From the cell containing the given text, extract its center point as (x, y) coordinate. 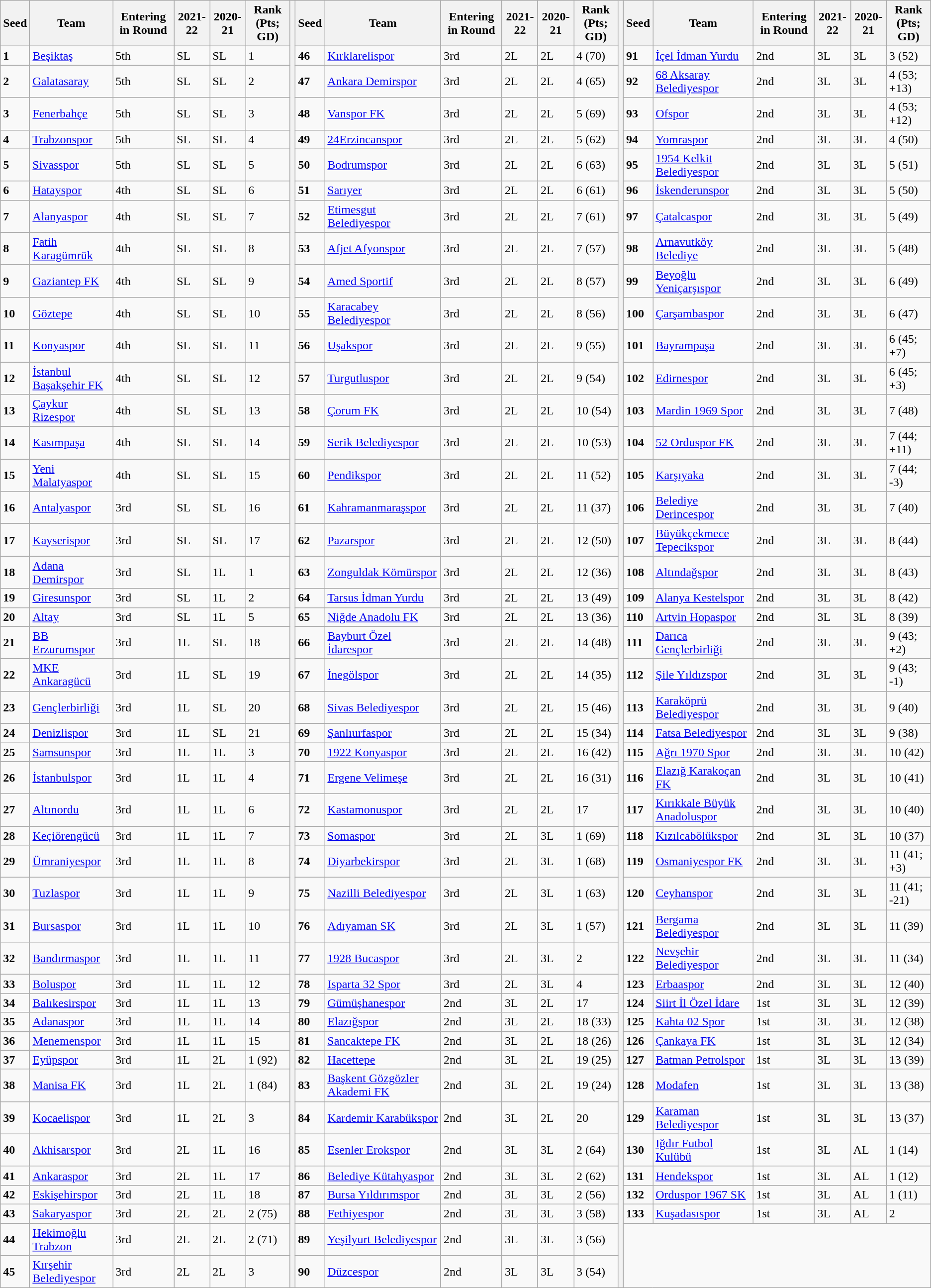
Gençlerbirliği (72, 707)
Bayburt Özel İdarespor (383, 643)
4 (53; +13) (908, 82)
12 (50) (596, 540)
59 (310, 443)
Manisa FK (72, 1086)
72 (310, 810)
29 (15, 862)
7 (61) (596, 216)
Bandırmaspor (72, 958)
6 (49) (908, 281)
Darıca Gençlerbirliği (703, 643)
Çaykur Rizespor (72, 411)
65 (310, 617)
7 (44; -3) (908, 476)
Çarşambaspor (703, 313)
1 (57) (596, 926)
9 (55) (596, 345)
24Erzincanspor (383, 139)
87 (310, 1194)
90 (310, 1272)
76 (310, 926)
97 (639, 216)
84 (310, 1117)
Eyüpspor (72, 1060)
Uşakspor (383, 345)
9 (43; -1) (908, 675)
58 (310, 411)
Şanlıurfaspor (383, 733)
14 (35) (596, 675)
Kırşehir Belediyespor (72, 1272)
70 (310, 752)
5 (49) (908, 216)
Ergene Velimeşe (383, 777)
Etimesgut Belediyespor (383, 216)
1 (14) (908, 1150)
Kırıkkale Büyük Anadoluspor (703, 810)
Modafen (703, 1086)
111 (639, 643)
15 (34) (596, 733)
103 (639, 411)
131 (639, 1176)
100 (639, 313)
Fatih Karagümrük (72, 249)
Sivasspor (72, 165)
Ankaraspor (72, 1176)
9 (40) (908, 707)
32 (15, 958)
İçel İdman Yurdu (703, 56)
7 (44; +11) (908, 443)
Vanspor FK (383, 113)
Ankara Demirspor (383, 82)
44 (15, 1239)
8 (57) (596, 281)
Fethiyespor (383, 1213)
9 (43; +2) (908, 643)
Kasımpaşa (72, 443)
Pazarspor (383, 540)
30 (15, 893)
Sakaryaspor (72, 1213)
52 Orduspor FK (703, 443)
15 (46) (596, 707)
11 (37) (596, 507)
2 (62) (596, 1176)
3 (54) (596, 1272)
Konyaspor (72, 345)
Edirnespor (703, 378)
4 (53; +12) (908, 113)
53 (310, 249)
73 (310, 835)
93 (639, 113)
31 (15, 926)
3 (52) (908, 56)
Gümüşhanespor (383, 1003)
11 (39) (908, 926)
46 (310, 56)
25 (15, 752)
56 (310, 345)
94 (639, 139)
101 (639, 345)
78 (310, 984)
11 (41; +3) (908, 862)
105 (639, 476)
Başkent Gözgözler Akademi FK (383, 1086)
Kırklarelispor (383, 56)
Bursa Yıldırımspor (383, 1194)
7 (40) (908, 507)
Galatasaray (72, 82)
89 (310, 1239)
Çatalcaspor (703, 216)
86 (310, 1176)
4 (50) (908, 139)
45 (15, 1272)
Kızılcabölükspor (703, 835)
10 (54) (596, 411)
104 (639, 443)
1922 Konyaspor (383, 752)
İskenderunspor (703, 191)
69 (310, 733)
4 (65) (596, 82)
5 (50) (908, 191)
1 (11) (908, 1194)
16 (42) (596, 752)
1 (69) (596, 835)
Ofspor (703, 113)
Göztepe (72, 313)
Bursaspor (72, 926)
11 (34) (908, 958)
Yomraspor (703, 139)
118 (639, 835)
2 (71) (268, 1239)
6 (61) (596, 191)
Altındağspor (703, 572)
Bodrumspor (383, 165)
İstanbul Başakşehir FK (72, 378)
Iğdır Futbol Kulübü (703, 1150)
İstanbulspor (72, 777)
Balıkesirspor (72, 1003)
Giresunspor (72, 598)
Trabzonspor (72, 139)
22 (15, 675)
Altınordu (72, 810)
Menemenspor (72, 1041)
108 (639, 572)
Büyükçekmece Tepecikspor (703, 540)
18 (33) (596, 1022)
109 (639, 598)
1 (92) (268, 1060)
Adana Demirspor (72, 572)
6 (47) (908, 313)
Artvin Hopaspor (703, 617)
114 (639, 733)
İnegölspor (383, 675)
5 (69) (596, 113)
10 (42) (908, 752)
3 (58) (596, 1213)
81 (310, 1041)
1 (63) (596, 893)
110 (639, 617)
Şile Yıldızspor (703, 675)
42 (15, 1194)
13 (36) (596, 617)
112 (639, 675)
107 (639, 540)
12 (40) (908, 984)
Diyarbekirspor (383, 862)
120 (639, 893)
Çankaya FK (703, 1041)
49 (310, 139)
12 (36) (596, 572)
Ceyhanspor (703, 893)
Isparta 32 Spor (383, 984)
Esenler Erokspor (383, 1150)
10 (53) (596, 443)
Kuşadasıspor (703, 1213)
79 (310, 1003)
Belediye Derincespor (703, 507)
Siirt İl Özel İdare (703, 1003)
13 (37) (908, 1117)
Boluspor (72, 984)
Tarsus İdman Yurdu (383, 598)
48 (310, 113)
123 (639, 984)
Batman Petrolspor (703, 1060)
Serik Belediyespor (383, 443)
10 (41) (908, 777)
116 (639, 777)
1 (68) (596, 862)
23 (15, 707)
Karşıyaka (703, 476)
88 (310, 1213)
Altay (72, 617)
68 (310, 707)
Fenerbahçe (72, 113)
10 (37) (908, 835)
Sivas Belediyespor (383, 707)
106 (639, 507)
Arnavutköy Belediye (703, 249)
Yeşilyurt Belediyespor (383, 1239)
Turgutluspor (383, 378)
63 (310, 572)
13 (39) (908, 1060)
Kahta 02 Spor (703, 1022)
9 (38) (908, 733)
8 (56) (596, 313)
122 (639, 958)
37 (15, 1060)
98 (639, 249)
Pendikspor (383, 476)
13 (38) (908, 1086)
Osmaniyespor FK (703, 862)
115 (639, 752)
24 (15, 733)
41 (15, 1176)
91 (639, 56)
16 (31) (596, 777)
85 (310, 1150)
Kahramanmaraşspor (383, 507)
6 (45; +7) (908, 345)
Sancaktepe FK (383, 1041)
126 (639, 1041)
1954 Kelkit Belediyespor (703, 165)
47 (310, 82)
Samsunspor (72, 752)
40 (15, 1150)
10 (40) (908, 810)
127 (639, 1060)
Mardin 1969 Spor (703, 411)
55 (310, 313)
Bayrampaşa (703, 345)
Hekimoğlu Trabzon (72, 1239)
11 (52) (596, 476)
Beyoğlu Yeniçarşıspor (703, 281)
35 (15, 1022)
52 (310, 216)
8 (44) (908, 540)
7 (48) (908, 411)
2 (75) (268, 1213)
Denizlispor (72, 733)
Akhisarspor (72, 1150)
62 (310, 540)
Düzcespor (383, 1272)
Nazilli Belediyespor (383, 893)
Hendekspor (703, 1176)
61 (310, 507)
43 (15, 1213)
Kayserispor (72, 540)
1928 Bucaspor (383, 958)
Nevşehir Belediyespor (703, 958)
Keçiörengücü (72, 835)
1 (84) (268, 1086)
8 (39) (908, 617)
5 (51) (908, 165)
71 (310, 777)
8 (42) (908, 598)
121 (639, 926)
57 (310, 378)
38 (15, 1086)
3 (56) (596, 1239)
Gaziantep FK (72, 281)
Eskişehirspor (72, 1194)
129 (639, 1117)
113 (639, 707)
132 (639, 1194)
5 (62) (596, 139)
Tuzlaspor (72, 893)
1 (12) (908, 1176)
54 (310, 281)
117 (639, 810)
39 (15, 1117)
133 (639, 1213)
5 (48) (908, 249)
Kastamonuspor (383, 810)
33 (15, 984)
74 (310, 862)
Zonguldak Kömürspor (383, 572)
Sarıyer (383, 191)
95 (639, 165)
9 (54) (596, 378)
96 (639, 191)
128 (639, 1086)
Karaman Belediyespor (703, 1117)
Adıyaman SK (383, 926)
12 (34) (908, 1041)
Karaköprü Belediyespor (703, 707)
18 (26) (596, 1041)
67 (310, 675)
Kardemir Karabükspor (383, 1117)
12 (39) (908, 1003)
Amed Sportif (383, 281)
66 (310, 643)
Alanyaspor (72, 216)
83 (310, 1086)
28 (15, 835)
75 (310, 893)
7 (57) (596, 249)
Ağrı 1970 Spor (703, 752)
2 (64) (596, 1150)
68 Aksaray Belediyespor (703, 82)
BB Erzurumspor (72, 643)
12 (38) (908, 1022)
102 (639, 378)
13 (49) (596, 598)
Karacabey Belediyespor (383, 313)
26 (15, 777)
50 (310, 165)
80 (310, 1022)
Niğde Anadolu FK (383, 617)
11 (41; -21) (908, 893)
19 (25) (596, 1060)
51 (310, 191)
Ümraniyespor (72, 862)
99 (639, 281)
Elazığspor (383, 1022)
Belediye Kütahyaspor (383, 1176)
119 (639, 862)
8 (43) (908, 572)
Adanaspor (72, 1022)
36 (15, 1041)
82 (310, 1060)
Elazığ Karakoçan FK (703, 777)
Alanya Kestelspor (703, 598)
Beşiktaş (72, 56)
Bergama Belediyespor (703, 926)
6 (45; +3) (908, 378)
MKE Ankaragücü (72, 675)
130 (639, 1150)
125 (639, 1022)
124 (639, 1003)
Antalyaspor (72, 507)
60 (310, 476)
2 (56) (596, 1194)
Kocaelispor (72, 1117)
Hacettepe (383, 1060)
Çorum FK (383, 411)
19 (24) (596, 1086)
Erbaaspor (703, 984)
Fatsa Belediyespor (703, 733)
Somaspor (383, 835)
34 (15, 1003)
77 (310, 958)
Orduspor 1967 SK (703, 1194)
14 (48) (596, 643)
Hatayspor (72, 191)
6 (63) (596, 165)
4 (70) (596, 56)
Yeni Malatyaspor (72, 476)
92 (639, 82)
64 (310, 598)
27 (15, 810)
Afjet Afyonspor (383, 249)
